Provide the [x, y] coordinate of the cell's center where the given text is located.  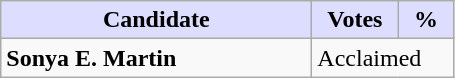
% [426, 20]
Candidate [156, 20]
Acclaimed [383, 58]
Votes [355, 20]
Sonya E. Martin [156, 58]
